Pinpoint the cell where the given text exists, returning its [x, y] midpoint coordinate. 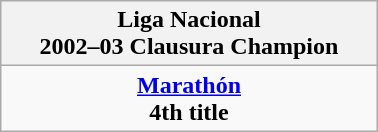
Liga Nacional2002–03 Clausura Champion [189, 34]
Marathón4th title [189, 98]
